Search for the cell housing the specified text and yield its (X, Y) center coordinate. 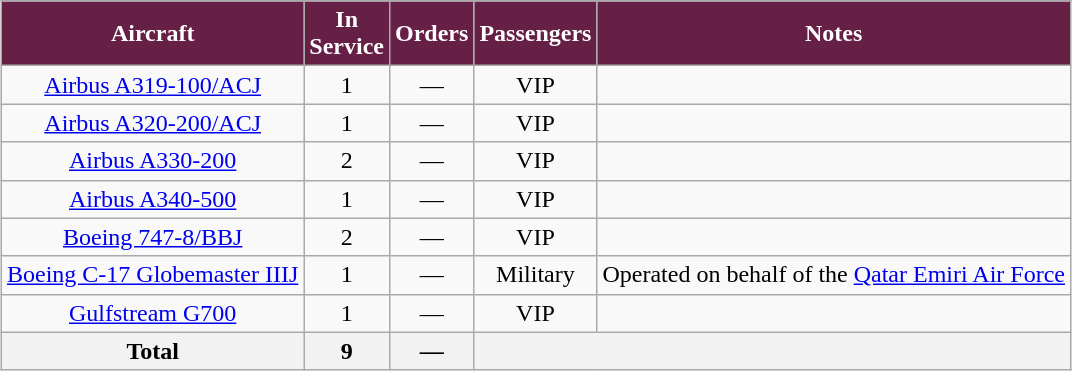
Airbus A340-500 (152, 199)
Orders (432, 34)
9 (347, 351)
Airbus A319-100/ACJ (152, 85)
Notes (834, 34)
Airbus A320-200/ACJ (152, 123)
Gulfstream G700 (152, 313)
Passengers (536, 34)
Airbus A330-200 (152, 161)
InService (347, 34)
Operated on behalf of the Qatar Emiri Air Force (834, 275)
Aircraft (152, 34)
Military (536, 275)
Boeing C-17 Globemaster IIIJ (152, 275)
Boeing 747-8/BBJ (152, 237)
Total (152, 351)
